Scan for the cell matching the given text and deliver its (X, Y) coordinate at center. 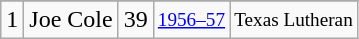
1956–57 (191, 20)
39 (136, 20)
1 (12, 20)
Texas Lutheran (294, 20)
Joe Cole (71, 20)
